Find where the given text appears and provide that cell's center as [X, Y] coordinate. 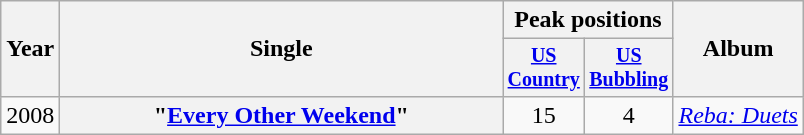
Year [30, 49]
US Country [544, 68]
Peak positions [588, 20]
Reba: Duets [738, 115]
Album [738, 49]
"Every Other Weekend" [282, 115]
2008 [30, 115]
15 [544, 115]
US Bubbling [629, 68]
Single [282, 49]
4 [629, 115]
